Provide the [x, y] coordinate of the cell's center where the given text is located.  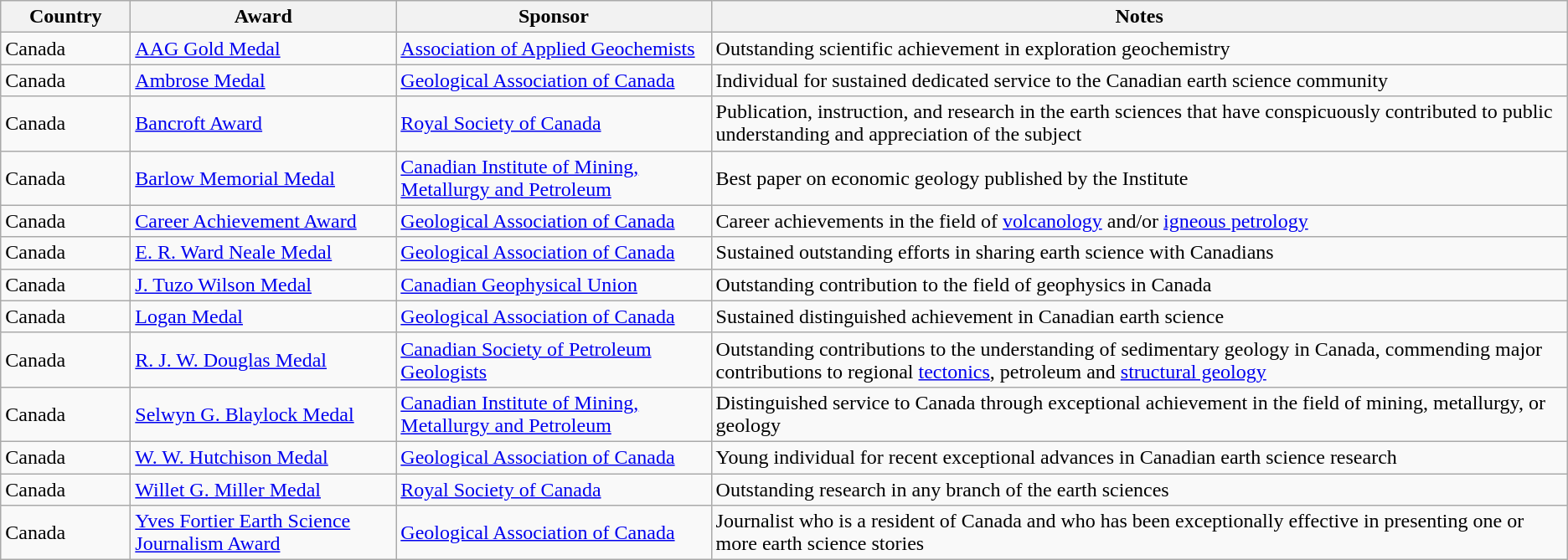
AAG Gold Medal [263, 49]
Country [65, 17]
E. R. Ward Neale Medal [263, 253]
W. W. Hutchison Medal [263, 457]
Logan Medal [263, 316]
Canadian Society of Petroleum Geologists [554, 360]
Distinguished service to Canada through exceptional achievement in the field of mining, metallurgy, or geology [1139, 414]
Young individual for recent exceptional advances in Canadian earth science research [1139, 457]
Ambrose Medal [263, 80]
R. J. W. Douglas Medal [263, 360]
Best paper on economic geology published by the Institute [1139, 177]
Sponsor [554, 17]
Career achievements in the field of volcanology and/or igneous petrology [1139, 221]
Outstanding scientific achievement in exploration geochemistry [1139, 49]
Award [263, 17]
Yves Fortier Earth Science Journalism Award [263, 532]
Willet G. Miller Medal [263, 490]
Sustained outstanding efforts in sharing earth science with Canadians [1139, 253]
Notes [1139, 17]
Outstanding contribution to the field of geophysics in Canada [1139, 285]
Outstanding research in any branch of the earth sciences [1139, 490]
J. Tuzo Wilson Medal [263, 285]
Canadian Geophysical Union [554, 285]
Association of Applied Geochemists [554, 49]
Sustained distinguished achievement in Canadian earth science [1139, 316]
Career Achievement Award [263, 221]
Journalist who is a resident of Canada and who has been exceptionally effective in presenting one or more earth science stories [1139, 532]
Barlow Memorial Medal [263, 177]
Individual for sustained dedicated service to the Canadian earth science community [1139, 80]
Selwyn G. Blaylock Medal [263, 414]
Bancroft Award [263, 124]
